From the cell containing the given text, extract its center point as (X, Y) coordinate. 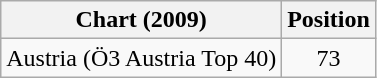
Position (329, 20)
73 (329, 58)
Austria (Ö3 Austria Top 40) (142, 58)
Chart (2009) (142, 20)
